Detect which cell encompasses the target text, then output its [x, y] center coordinate. 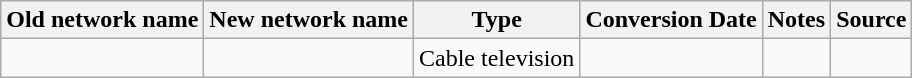
Type [497, 20]
Conversion Date [671, 20]
Old network name [102, 20]
Source [872, 20]
New network name [309, 20]
Notes [796, 20]
Cable television [497, 58]
